For the text-containing cell, return its midpoint in [x, y] coordinate format. 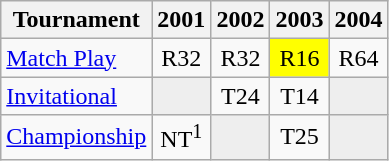
R64 [358, 58]
Championship [76, 138]
Tournament [76, 20]
2004 [358, 20]
T25 [300, 138]
T14 [300, 96]
Match Play [76, 58]
2002 [240, 20]
R16 [300, 58]
T24 [240, 96]
Invitational [76, 96]
NT1 [182, 138]
2001 [182, 20]
2003 [300, 20]
